Determine the (x, y) coordinate at the center of the cell enclosing the given text.  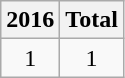
Total (92, 20)
2016 (30, 20)
